Determine the (x, y) coordinate at the center of the cell enclosing the given text.  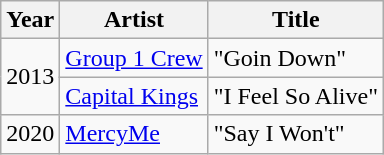
Year (30, 20)
"Say I Won't" (296, 134)
2013 (30, 77)
2020 (30, 134)
Title (296, 20)
Artist (134, 20)
"Goin Down" (296, 58)
Group 1 Crew (134, 58)
MercyMe (134, 134)
"I Feel So Alive" (296, 96)
Capital Kings (134, 96)
